Locate the cell with the specified text and output its [x, y] center coordinate. 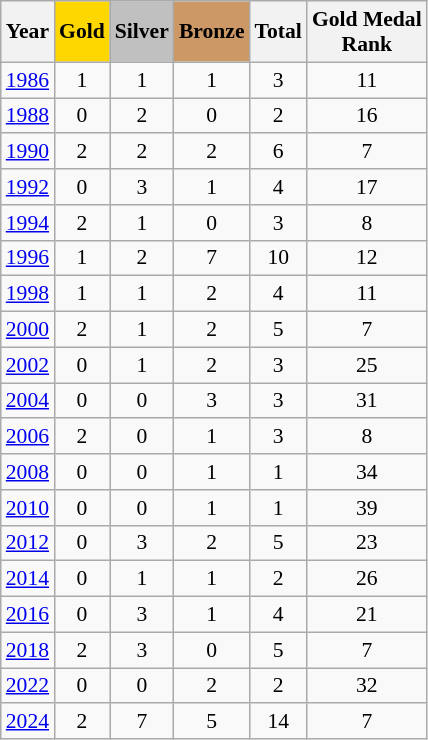
1988 [28, 116]
1994 [28, 223]
1996 [28, 258]
2024 [28, 722]
12 [367, 258]
2016 [28, 615]
2000 [28, 330]
21 [367, 615]
16 [367, 116]
1986 [28, 80]
2012 [28, 543]
14 [278, 722]
1998 [28, 294]
2008 [28, 472]
2022 [28, 686]
Gold [82, 32]
10 [278, 258]
34 [367, 472]
31 [367, 401]
25 [367, 365]
2002 [28, 365]
1992 [28, 187]
Bronze [212, 32]
2014 [28, 579]
32 [367, 686]
Silver [142, 32]
2006 [28, 437]
Year [28, 32]
Total [278, 32]
2004 [28, 401]
2018 [28, 650]
23 [367, 543]
17 [367, 187]
39 [367, 508]
Gold Medal Rank [367, 32]
6 [278, 152]
26 [367, 579]
2010 [28, 508]
1990 [28, 152]
